For the text-containing cell, return its midpoint in [X, Y] coordinate format. 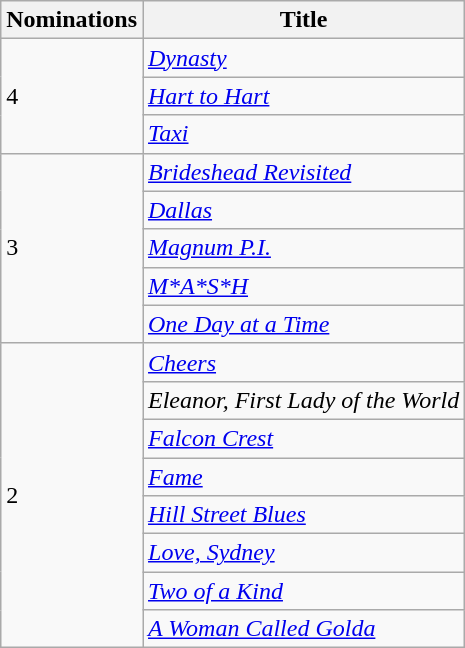
Love, Sydney [303, 553]
One Day at a Time [303, 324]
A Woman Called Golda [303, 629]
Hill Street Blues [303, 515]
Title [303, 20]
Two of a Kind [303, 591]
M*A*S*H [303, 286]
Magnum P.I. [303, 248]
Dallas [303, 210]
Nominations [72, 20]
Falcon Crest [303, 438]
Eleanor, First Lady of the World [303, 400]
Fame [303, 477]
Brideshead Revisited [303, 172]
4 [72, 96]
Cheers [303, 362]
3 [72, 248]
2 [72, 495]
Dynasty [303, 58]
Taxi [303, 134]
Hart to Hart [303, 96]
